Capture the cell that displays the provided text and extract its (x, y) central coordinate. 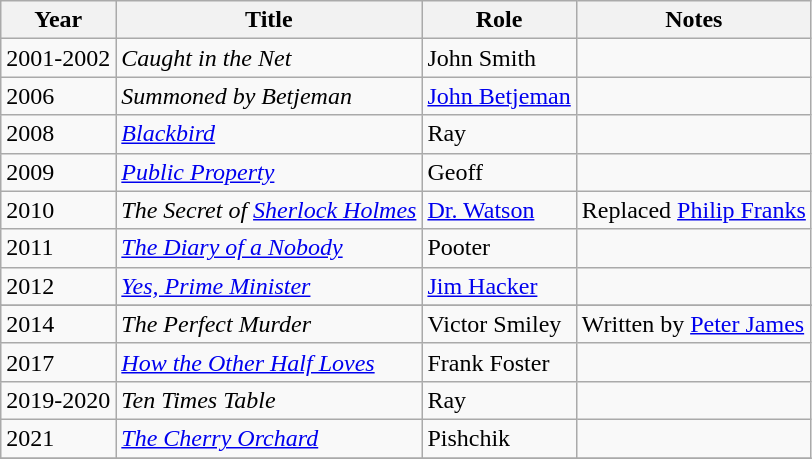
2021 (58, 438)
The Secret of Sherlock Holmes (269, 210)
Ten Times Table (269, 400)
Caught in the Net (269, 58)
Title (269, 20)
2001-2002 (58, 58)
Pooter (499, 248)
Frank Foster (499, 362)
2009 (58, 172)
Written by Peter James (694, 324)
The Cherry Orchard (269, 438)
2019-2020 (58, 400)
Public Property (269, 172)
Summoned by Betjeman (269, 96)
Replaced Philip Franks (694, 210)
Blackbird (269, 134)
Notes (694, 20)
2008 (58, 134)
Pishchik (499, 438)
Yes, Prime Minister (269, 286)
Year (58, 20)
2006 (58, 96)
The Perfect Murder (269, 324)
Geoff (499, 172)
The Diary of a Nobody (269, 248)
How the Other Half Loves (269, 362)
John Betjeman (499, 96)
2017 (58, 362)
Dr. Watson (499, 210)
2010 (58, 210)
2014 (58, 324)
2012 (58, 286)
2011 (58, 248)
Victor Smiley (499, 324)
Role (499, 20)
John Smith (499, 58)
Jim Hacker (499, 286)
